Locate the cell with the specified text and output its (x, y) center coordinate. 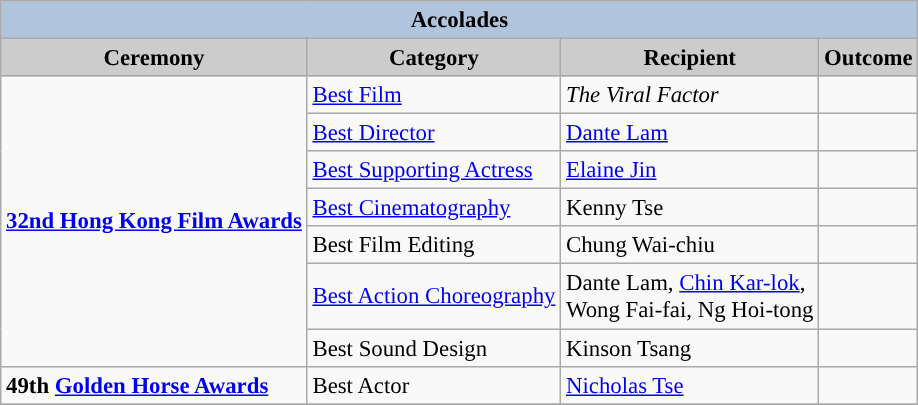
Best Film (434, 95)
Accolades (460, 20)
Best Actor (434, 385)
Best Sound Design (434, 348)
Chung Wai-chiu (690, 245)
Best Director (434, 133)
49th Golden Horse Awards (154, 385)
Best Supporting Actress (434, 170)
Kenny Tse (690, 208)
Best Cinematography (434, 208)
Category (434, 58)
Elaine Jin (690, 170)
Nicholas Tse (690, 385)
Dante Lam (690, 133)
32nd Hong Kong Film Awards (154, 221)
Best Action Choreography (434, 296)
Ceremony (154, 58)
The Viral Factor (690, 95)
Recipient (690, 58)
Dante Lam, Chin Kar-lok,Wong Fai-fai, Ng Hoi-tong (690, 296)
Best Film Editing (434, 245)
Kinson Tsang (690, 348)
Outcome (868, 58)
